Scan for the cell matching the given text and deliver its (X, Y) coordinate at center. 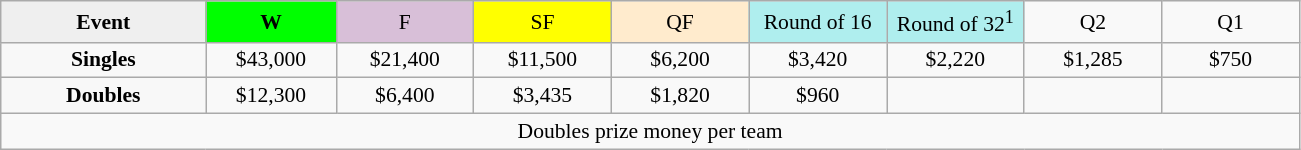
$2,220 (955, 60)
SF (543, 22)
Round of 321 (955, 22)
F (405, 22)
$3,435 (543, 96)
Singles (104, 60)
$12,300 (271, 96)
Doubles (104, 96)
Q2 (1093, 22)
QF (680, 22)
Doubles prize money per team (650, 132)
Q1 (1231, 22)
$43,000 (271, 60)
Round of 16 (818, 22)
$1,285 (1093, 60)
$21,400 (405, 60)
Event (104, 22)
$6,400 (405, 96)
W (271, 22)
$6,200 (680, 60)
$3,420 (818, 60)
$960 (818, 96)
$11,500 (543, 60)
$1,820 (680, 96)
$750 (1231, 60)
